Provide the (X, Y) coordinate of the cell's center where the given text is located.  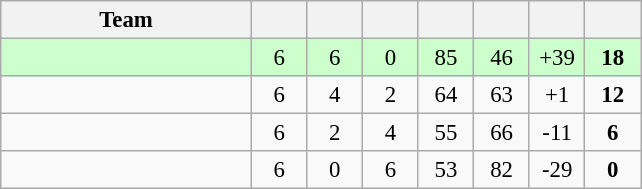
64 (446, 95)
66 (502, 133)
+1 (557, 95)
85 (446, 58)
46 (502, 58)
55 (446, 133)
18 (613, 58)
Team (126, 20)
-11 (557, 133)
63 (502, 95)
53 (446, 170)
+39 (557, 58)
82 (502, 170)
12 (613, 95)
-29 (557, 170)
